Extract the [x, y] coordinate from the center of the cell holding the provided text.  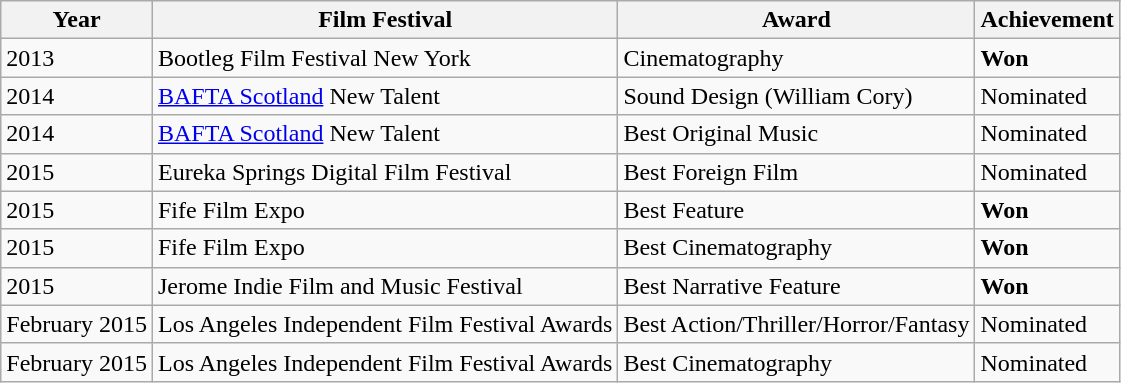
Best Feature [796, 210]
2013 [77, 58]
Jerome Indie Film and Music Festival [384, 286]
Bootleg Film Festival New York [384, 58]
Best Action/Thriller/Horror/Fantasy [796, 324]
Eureka Springs Digital Film Festival [384, 172]
Best Narrative Feature [796, 286]
Year [77, 20]
Achievement [1047, 20]
Cinematography [796, 58]
Film Festival [384, 20]
Best Foreign Film [796, 172]
Award [796, 20]
Sound Design (William Cory) [796, 96]
Best Original Music [796, 134]
